Return [X, Y] of the center of cell containing provided text 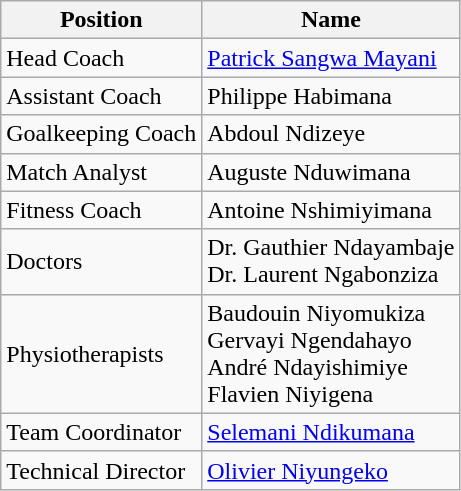
Baudouin Niyomukiza Gervayi Ngendahayo André Ndayishimiye Flavien Niyigena [331, 354]
Name [331, 20]
Position [102, 20]
Patrick Sangwa Mayani [331, 58]
Team Coordinator [102, 432]
Abdoul Ndizeye [331, 134]
Antoine Nshimiyimana [331, 210]
Selemani Ndikumana [331, 432]
Goalkeeping Coach [102, 134]
Technical Director [102, 470]
Physiotherapists [102, 354]
Auguste Nduwimana [331, 172]
Match Analyst [102, 172]
Doctors [102, 262]
Assistant Coach [102, 96]
Head Coach [102, 58]
Olivier Niyungeko [331, 470]
Fitness Coach [102, 210]
Dr. Gauthier Ndayambaje Dr. Laurent Ngabonziza [331, 262]
Philippe Habimana [331, 96]
